Detect which cell encompasses the target text, then output its [x, y] center coordinate. 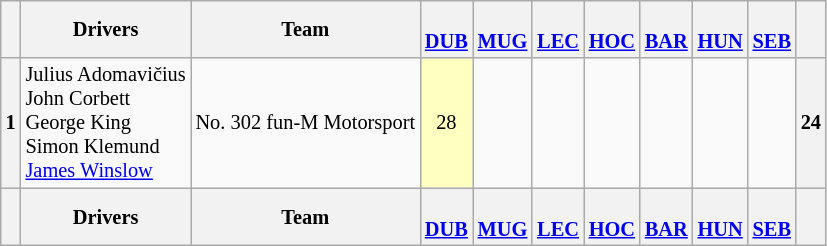
No. 302 fun-M Motorsport [306, 123]
28 [446, 123]
Julius Adomavičius John Corbett George King Simon Klemund James Winslow [106, 123]
24 [811, 123]
1 [11, 123]
